Scan for the cell matching the given text and deliver its [X, Y] coordinate at center. 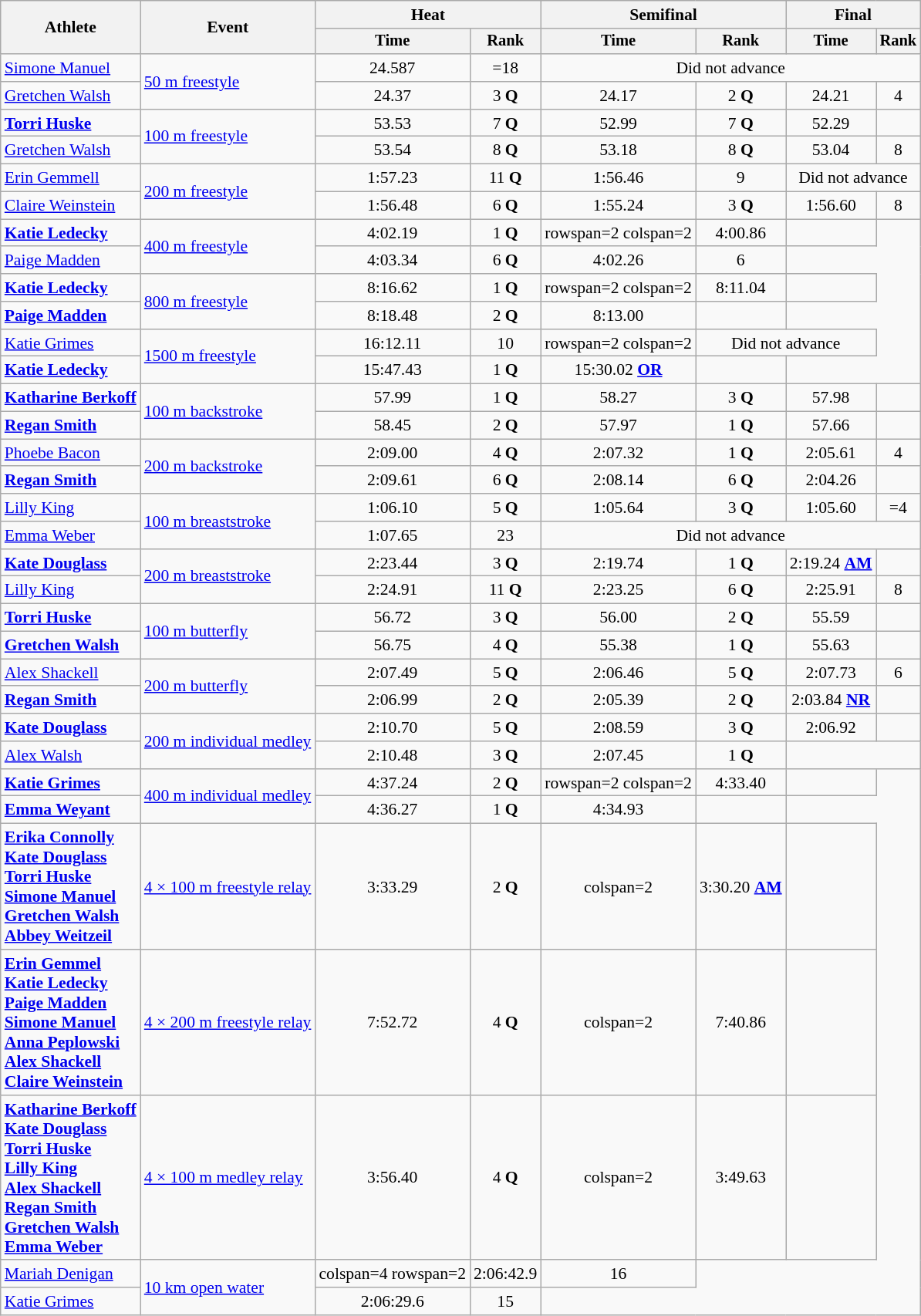
2:06.99 [392, 700]
55.59 [832, 618]
Event [228, 28]
4:02.19 [392, 233]
400 m freestyle [228, 247]
2:24.91 [392, 590]
53.53 [392, 123]
16:12.11 [392, 343]
Katharine Berkoff [71, 398]
4 × 100 m freestyle relay [228, 887]
Alex Walsh [71, 755]
58.27 [619, 398]
=18 [505, 68]
800 m freestyle [228, 301]
100 m backstroke [228, 412]
3:33.29 [392, 887]
Emma Weyant [71, 810]
1:56.46 [619, 178]
55.38 [619, 646]
2:06.46 [619, 673]
56.75 [392, 646]
58.45 [392, 426]
100 m breaststroke [228, 521]
8:16.62 [392, 288]
Simone Manuel [71, 68]
2:03.84 NR [832, 700]
4:00.86 [741, 233]
2:23.25 [619, 590]
2:07.45 [619, 755]
1:06.10 [392, 508]
4 × 200 m freestyle relay [228, 1023]
2:10.70 [392, 727]
Katharine BerkoffKate DouglassTorri HuskeLilly KingAlex ShackellRegan SmithGretchen WalshEmma Weber [71, 1178]
2:04.26 [832, 481]
16 [619, 1274]
15 [505, 1301]
200 m butterfly [228, 687]
24.17 [619, 96]
2:08.59 [619, 727]
56.00 [619, 618]
24.587 [392, 68]
8:18.48 [392, 316]
1:07.65 [392, 535]
24.37 [392, 96]
Mariah Denigan [71, 1274]
4:03.34 [392, 261]
10 [505, 343]
4 × 100 m medley relay [228, 1178]
Semifinal [663, 15]
3:49.63 [741, 1178]
15:47.43 [392, 370]
Heat [427, 15]
8:13.00 [619, 316]
Erin GemmelKatie LedeckyPaige MaddenSimone ManuelAnna PeplowskiAlex ShackellClaire Weinstein [71, 1023]
2:25.91 [832, 590]
53.04 [832, 150]
Claire Weinstein [71, 206]
4:37.24 [392, 783]
24.21 [832, 96]
57.97 [619, 426]
3:56.40 [392, 1178]
56.72 [392, 618]
23 [505, 535]
2:06.92 [832, 727]
4:36.27 [392, 810]
2:09.00 [392, 453]
Athlete [71, 28]
Final [853, 15]
2:07.73 [832, 673]
4:02.26 [619, 261]
2:19.24 AM [832, 563]
Erika ConnollyKate DouglassTorri HuskeSimone ManuelGretchen WalshAbbey Weitzeil [71, 887]
200 m backstroke [228, 466]
2:05.39 [619, 700]
200 m freestyle [228, 191]
2:05.61 [832, 453]
1:05.60 [832, 508]
2:07.32 [619, 453]
200 m breaststroke [228, 577]
1500 m freestyle [228, 356]
8:11.04 [741, 288]
55.63 [832, 646]
2:06:42.9 [505, 1274]
57.99 [392, 398]
Alex Shackell [71, 673]
52.29 [832, 123]
100 m freestyle [228, 137]
2:19.74 [619, 563]
colspan=4 rowspan=2 [392, 1274]
400 m individual medley [228, 796]
2:08.14 [619, 481]
2:23.44 [392, 563]
2:09.61 [392, 481]
2:06:29.6 [392, 1301]
2:07.49 [392, 673]
Phoebe Bacon [71, 453]
4:34.93 [619, 810]
57.66 [832, 426]
3:30.20 AM [741, 887]
50 m freestyle [228, 82]
10 km open water [228, 1288]
57.98 [832, 398]
1:05.64 [619, 508]
100 m butterfly [228, 631]
Erin Gemmell [71, 178]
53.54 [392, 150]
52.99 [619, 123]
1:56.48 [392, 206]
53.18 [619, 150]
7:52.72 [392, 1023]
1:56.60 [832, 206]
2:10.48 [392, 755]
15:30.02 OR [619, 370]
1:55.24 [619, 206]
=4 [899, 508]
200 m individual medley [228, 741]
1:57.23 [392, 178]
4:33.40 [741, 783]
9 [741, 178]
7:40.86 [741, 1023]
Emma Weber [71, 535]
